Extract the (x, y) coordinate from the center of the cell holding the provided text.  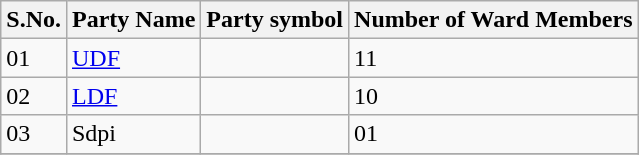
03 (34, 134)
10 (494, 96)
11 (494, 58)
S.No. (34, 20)
Party Name (133, 20)
Party symbol (275, 20)
02 (34, 96)
Sdpi (133, 134)
Number of Ward Members (494, 20)
LDF (133, 96)
UDF (133, 58)
